Search for the cell housing the specified text and yield its (x, y) center coordinate. 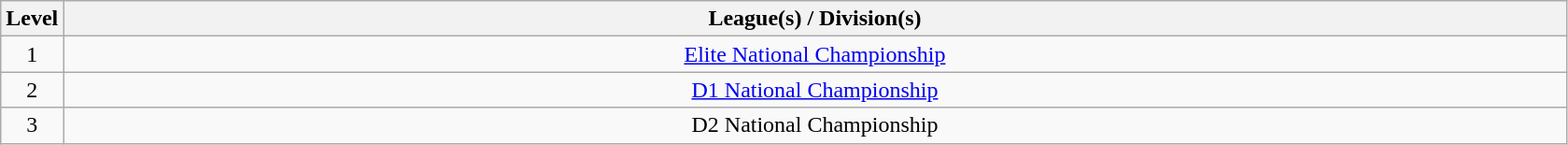
D1 National Championship (814, 90)
Elite National Championship (814, 54)
Level (32, 19)
League(s) / Division(s) (814, 19)
3 (32, 125)
2 (32, 90)
1 (32, 54)
D2 National Championship (814, 125)
